Provide the [X, Y] coordinate of the cell's center where the given text is located.  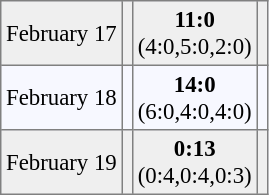
0:13(0:4,0:4,0:3) [194, 162]
February 17 [62, 33]
February 18 [62, 97]
February 19 [62, 162]
14:0(6:0,4:0,4:0) [194, 97]
11:0(4:0,5:0,2:0) [194, 33]
